Pinpoint the cell where the given text exists, returning its (x, y) midpoint coordinate. 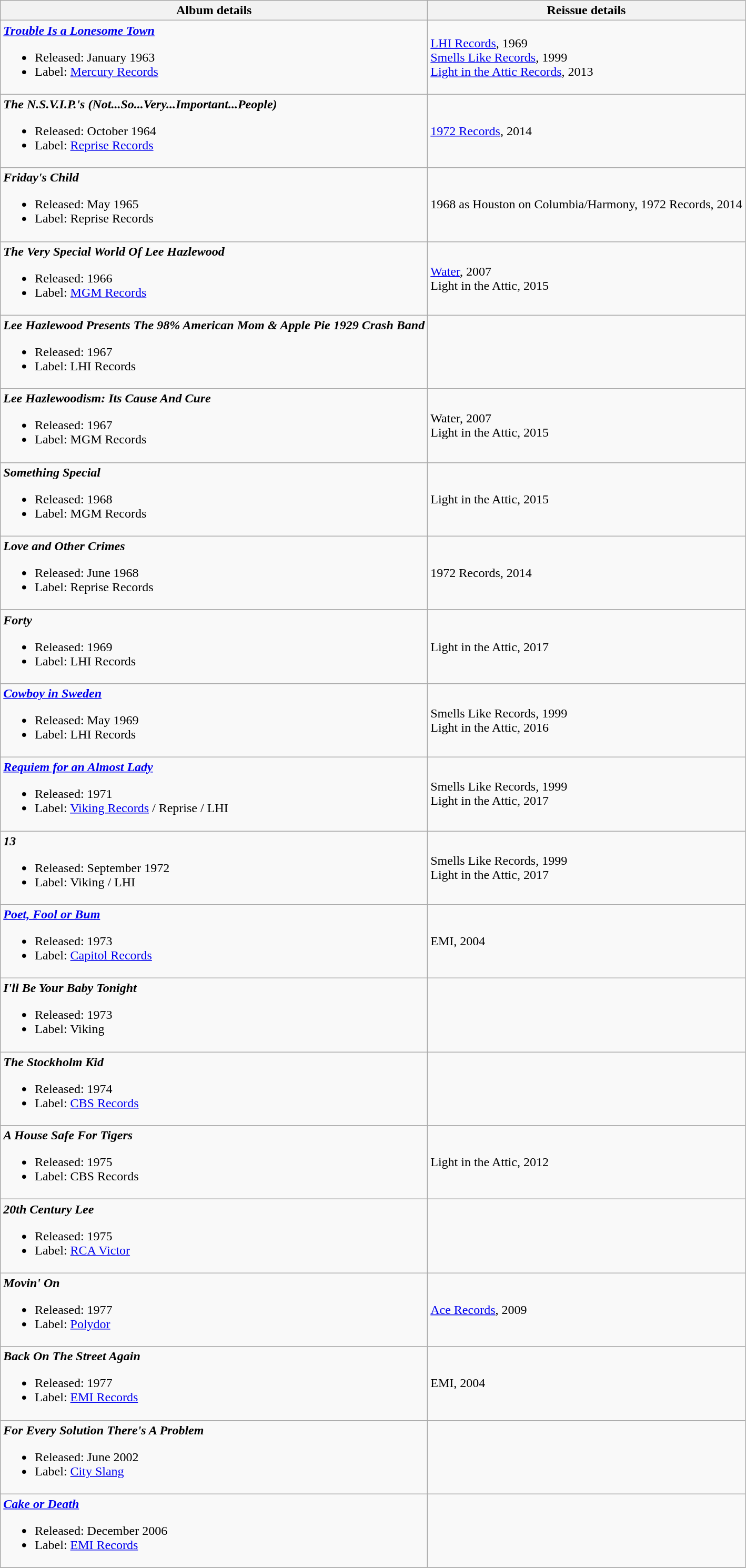
Ace Records, 2009 (586, 1310)
Smells Like Records, 1999Light in the Attic, 2016 (586, 720)
Reissue details (586, 11)
FortyReleased: 1969Label: LHI Records (214, 646)
The Stockholm KidReleased: 1974Label: CBS Records (214, 1089)
The Very Special World Of Lee HazlewoodReleased: 1966Label: MGM Records (214, 278)
A House Safe For TigersReleased: 1975Label: CBS Records (214, 1162)
Trouble Is a Lonesome TownReleased: January 1963Label: Mercury Records (214, 57)
20th Century LeeReleased: 1975Label: RCA Victor (214, 1236)
Light in the Attic, 2015 (586, 499)
Light in the Attic, 2017 (586, 646)
Love and Other CrimesReleased: June 1968Label: Reprise Records (214, 573)
For Every Solution There's A ProblemReleased: June 2002Label: City Slang (214, 1457)
Album details (214, 11)
Movin' OnReleased: 1977Label: Polydor (214, 1310)
I'll Be Your Baby TonightReleased: 1973Label: Viking (214, 1015)
13Released: September 1972Label: Viking / LHI (214, 868)
Friday's ChildReleased: May 1965Label: Reprise Records (214, 205)
LHI Records, 1969Smells Like Records, 1999Light in the Attic Records, 2013 (586, 57)
Lee Hazlewood Presents The 98% American Mom & Apple Pie 1929 Crash BandReleased: 1967Label: LHI Records (214, 352)
Something SpecialReleased: 1968Label: MGM Records (214, 499)
Lee Hazlewoodism: Its Cause And CureReleased: 1967Label: MGM Records (214, 426)
Cowboy in SwedenReleased: May 1969Label: LHI Records (214, 720)
Light in the Attic, 2012 (586, 1162)
Back On The Street AgainReleased: 1977Label: EMI Records (214, 1383)
Cake or DeathReleased: December 2006Label: EMI Records (214, 1531)
1968 as Houston on Columbia/Harmony, 1972 Records, 2014 (586, 205)
The N.S.V.I.P.'s (Not...So...Very...Important...People)Released: October 1964Label: Reprise Records (214, 131)
Requiem for an Almost LadyReleased: 1971Label: Viking Records / Reprise / LHI (214, 794)
Poet, Fool or BumReleased: 1973Label: Capitol Records (214, 942)
